Locate the cell with the specified text and output its [x, y] center coordinate. 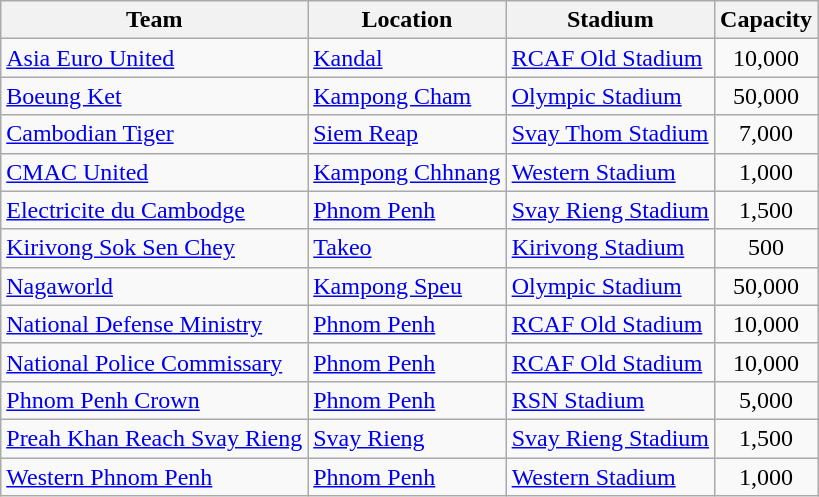
Kampong Cham [407, 96]
Svay Rieng [407, 438]
Cambodian Tiger [154, 134]
Asia Euro United [154, 58]
Electricite du Cambodge [154, 210]
Boeung Ket [154, 96]
Preah Khan Reach Svay Rieng [154, 438]
Kandal [407, 58]
Stadium [610, 20]
Kampong Speu [407, 286]
National Police Commissary [154, 362]
Capacity [766, 20]
CMAC United [154, 172]
Team [154, 20]
500 [766, 248]
Svay Thom Stadium [610, 134]
Location [407, 20]
Kampong Chhnang [407, 172]
Takeo [407, 248]
Kirivong Stadium [610, 248]
7,000 [766, 134]
National Defense Ministry [154, 324]
Kirivong Sok Sen Chey [154, 248]
Western Phnom Penh [154, 477]
Nagaworld [154, 286]
Phnom Penh Crown [154, 400]
Siem Reap [407, 134]
5,000 [766, 400]
RSN Stadium [610, 400]
